Search for the cell housing the specified text and yield its (X, Y) center coordinate. 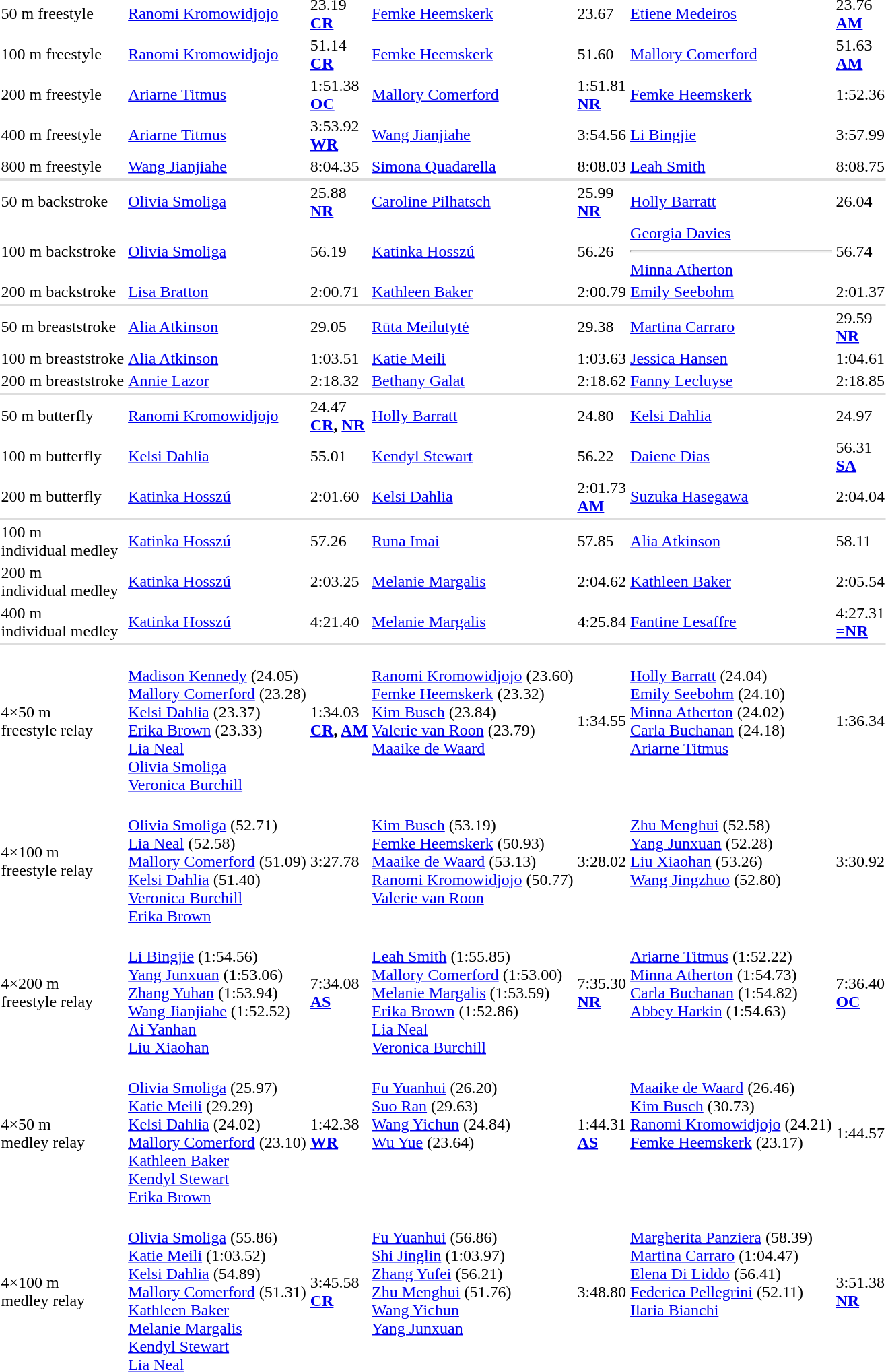
24.80 (602, 416)
Kim Busch (53.19)Femke Heemskerk (50.93)Maaike de Waard (53.13)Ranomi Kromowidjojo (50.77)Valerie van Roon (473, 861)
4×50 mmedley relay (63, 1133)
Li Bingjie (1:54.56)Yang Junxuan (1:53.06)Zhang Yuhan (1:53.94)Wang Jianjiahe (1:52.52)Ai YanhanLiu Xiaohan (217, 993)
56.19 (339, 251)
25.88NR (339, 202)
58.11 (860, 542)
50 m butterfly (63, 416)
2:05.54 (860, 582)
2:04.04 (860, 497)
3:28.02 (602, 861)
Suzuka Hasegawa (731, 497)
800 m freestyle (63, 166)
56.31SA (860, 457)
3:53.92WR (339, 135)
Georgia DaviesMinna Atherton (731, 251)
200 m freestyle (63, 94)
51.14CR (339, 54)
Olivia Smoliga (25.97)Katie Meili (29.29)Kelsi Dahlia (24.02)Mallory Comerford (23.10)Kathleen BakerKendyl StewartErika Brown (217, 1133)
4:27.31=NR (860, 622)
1:34.03CR, AM (339, 721)
1:51.38OC (339, 94)
8:08.75 (860, 166)
Maaike de Waard (26.46)Kim Busch (30.73)Ranomi Kromowidjojo (24.21)Femke Heemskerk (23.17) (731, 1133)
56.26 (602, 251)
3:54.56 (602, 135)
4×200 mfreestyle relay (63, 993)
Zhu Menghui (52.58)Yang Junxuan (52.28)Liu Xiaohan (53.26)Wang Jingzhuo (52.80) (731, 861)
200 m backstroke (63, 292)
2:18.62 (602, 381)
Annie Lazor (217, 381)
Emily Seebohm (731, 292)
2:00.71 (339, 292)
7:34.08AS (339, 993)
3:30.92 (860, 861)
Ariarne Titmus (1:52.22)Minna Atherton (1:54.73)Carla Buchanan (1:54.82)Abbey Harkin (1:54.63) (731, 993)
Martina Carraro (731, 327)
Kendyl Stewart (473, 457)
Daiene Dias (731, 457)
50 m breaststroke (63, 327)
Holly Barratt (24.04)Emily Seebohm (24.10)Minna Atherton (24.02)Carla Buchanan (24.18)Ariarne Titmus (731, 721)
1:52.36 (860, 94)
1:03.51 (339, 358)
25.99NR (602, 202)
1:42.38WR (339, 1133)
7:36.40OC (860, 993)
400 mindividual medley (63, 622)
1:51.81NR (602, 94)
3:57.99 (860, 135)
1:03.63 (602, 358)
4×100 mfreestyle relay (63, 861)
Katie Meili (473, 358)
29.38 (602, 327)
Simona Quadarella (473, 166)
400 m freestyle (63, 135)
4:25.84 (602, 622)
Madison Kennedy (24.05)Mallory Comerford (23.28)Kelsi Dahlia (23.37)Erika Brown (23.33)Lia NealOlivia SmoligaVeronica Burchill (217, 721)
Fanny Lecluyse (731, 381)
50 m backstroke (63, 202)
100 m butterfly (63, 457)
200 mindividual medley (63, 582)
Olivia Smoliga (52.71)Lia Neal (52.58)Mallory Comerford (51.09)Kelsi Dahlia (51.40)Veronica BurchillErika Brown (217, 861)
2:01.37 (860, 292)
2:00.79 (602, 292)
55.01 (339, 457)
Lisa Bratton (217, 292)
24.97 (860, 416)
1:44.31AS (602, 1133)
Li Bingjie (731, 135)
8:04.35 (339, 166)
26.04 (860, 202)
56.74 (860, 251)
Ranomi Kromowidjojo (23.60)Femke Heemskerk (23.32)Kim Busch (23.84)Valerie van Roon (23.79)Maaike de Waard (473, 721)
24.47CR, NR (339, 416)
1:36.34 (860, 721)
57.85 (602, 542)
57.26 (339, 542)
Leah Smith (1:55.85)Mallory Comerford (1:53.00)Melanie Margalis (1:53.59)Erika Brown (1:52.86)Lia NealVeronica Burchill (473, 993)
7:35.30NR (602, 993)
Runa Imai (473, 542)
Leah Smith (731, 166)
29.05 (339, 327)
Caroline Pilhatsch (473, 202)
100 m freestyle (63, 54)
100 m backstroke (63, 251)
2:18.85 (860, 381)
8:08.03 (602, 166)
1:34.55 (602, 721)
100 m breaststroke (63, 358)
200 m breaststroke (63, 381)
56.22 (602, 457)
51.60 (602, 54)
2:01.73AM (602, 497)
200 m butterfly (63, 497)
3:27.78 (339, 861)
1:04.61 (860, 358)
2:03.25 (339, 582)
100 mindividual medley (63, 542)
Fu Yuanhui (26.20)Suo Ran (29.63)Wang Yichun (24.84)Wu Yue (23.64) (473, 1133)
4:21.40 (339, 622)
Fantine Lesaffre (731, 622)
51.63AM (860, 54)
Jessica Hansen (731, 358)
2:01.60 (339, 497)
29.59NR (860, 327)
4×50 mfreestyle relay (63, 721)
Bethany Galat (473, 381)
2:18.32 (339, 381)
1:44.57 (860, 1133)
2:04.62 (602, 582)
Rūta Meilutytė (473, 327)
